Provide the (X, Y) coordinate of the cell's center where the given text is located.  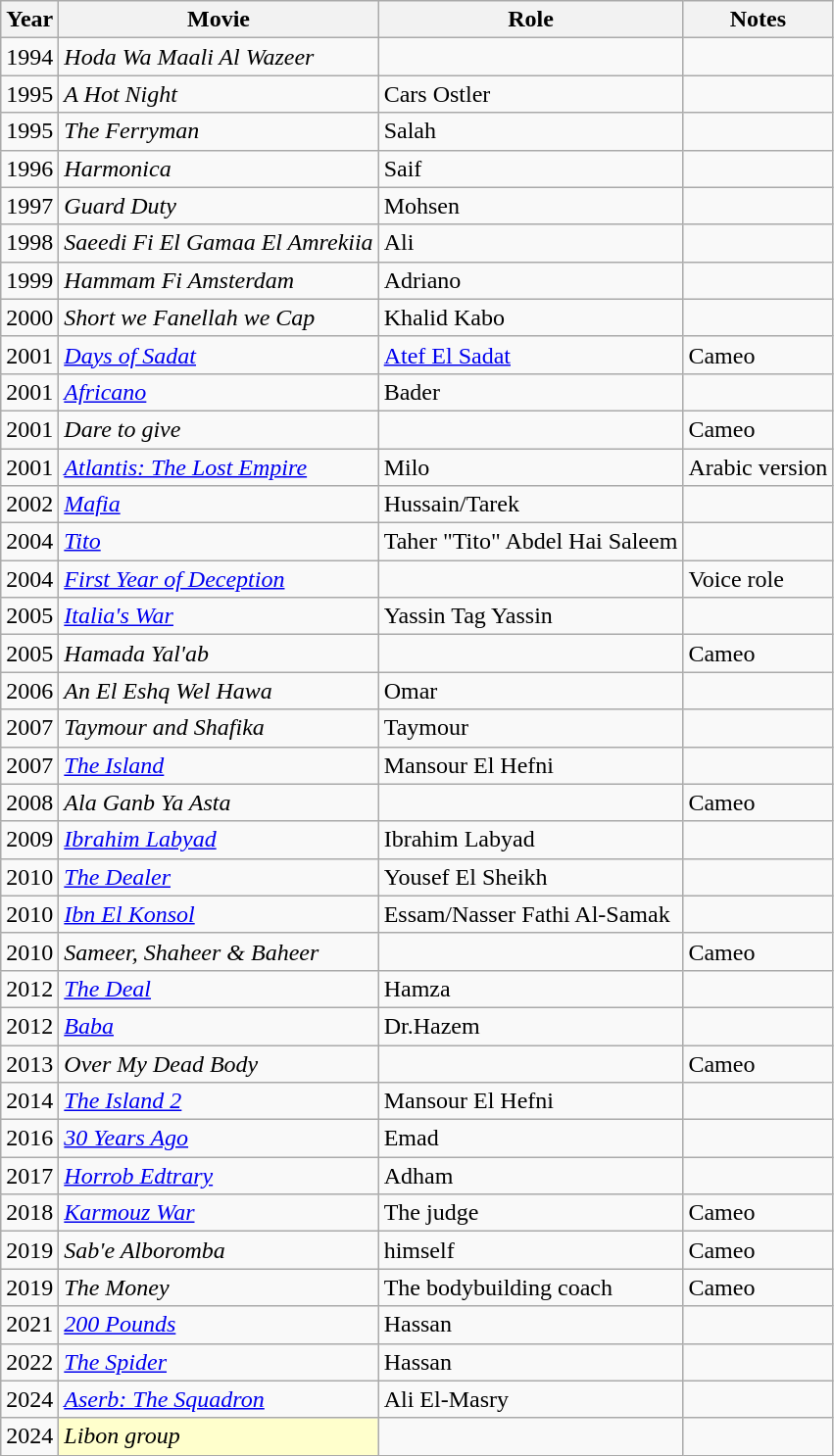
Mafia (219, 505)
Essam/Nasser Fathi Al-Samak (531, 914)
First Year of Deception (219, 579)
Days of Sadat (219, 355)
Yassin Tag Yassin (531, 616)
2014 (29, 1101)
Khalid Kabo (531, 317)
Hamza (531, 989)
Over My Dead Body (219, 1063)
Omar (531, 691)
Guard Duty (219, 206)
Sameer, Shaheer & Baheer (219, 951)
Bader (531, 392)
Adham (531, 1176)
Aserb: The Squadron (219, 1399)
1998 (29, 243)
Dr.Hazem (531, 1026)
A Hot Night (219, 94)
2021 (29, 1325)
The Deal (219, 989)
Salah (531, 131)
Tito (219, 542)
Hoda Wa Maali Al Wazeer (219, 57)
Short we Fanellah we Cap (219, 317)
Emad (531, 1139)
2017 (29, 1176)
Movie (219, 20)
Horrob Edtrary (219, 1176)
1999 (29, 280)
Cars Ostler (531, 94)
2002 (29, 505)
Karmouz War (219, 1213)
2013 (29, 1063)
Ali El-Masry (531, 1399)
Notes (759, 20)
The judge (531, 1213)
The bodybuilding coach (531, 1287)
The Money (219, 1287)
Ala Ganb Ya Asta (219, 802)
1996 (29, 169)
Taymour and Shafika (219, 728)
30 Years Ago (219, 1139)
Milo (531, 467)
himself (531, 1250)
Harmonica (219, 169)
Saif (531, 169)
2018 (29, 1213)
Adriano (531, 280)
2009 (29, 840)
Hussain/Tarek (531, 505)
Sab'e Alboromba (219, 1250)
1994 (29, 57)
Arabic version (759, 467)
Taher "Tito" Abdel Hai Saleem (531, 542)
2016 (29, 1139)
Saeedi Fi El Gamaa El Amrekiia (219, 243)
2022 (29, 1362)
Role (531, 20)
2006 (29, 691)
Mohsen (531, 206)
Year (29, 20)
An El Eshq Wel Hawa (219, 691)
The Island 2 (219, 1101)
Taymour (531, 728)
Dare to give (219, 429)
2000 (29, 317)
200 Pounds (219, 1325)
Hamada Yal'ab (219, 654)
The Island (219, 765)
1997 (29, 206)
Libon group (219, 1436)
Voice role (759, 579)
Atlantis: The Lost Empire (219, 467)
The Ferryman (219, 131)
2008 (29, 802)
The Dealer (219, 877)
Baba (219, 1026)
Ibn El Konsol (219, 914)
Ali (531, 243)
Hammam Fi Amsterdam (219, 280)
Yousef El Sheikh (531, 877)
Atef El Sadat (531, 355)
Italia's War (219, 616)
Africano (219, 392)
The Spider (219, 1362)
